Capture the cell that displays the provided text and extract its (x, y) central coordinate. 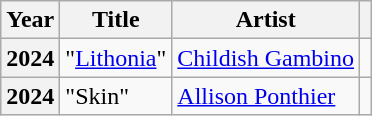
Title (116, 20)
Allison Ponthier (266, 96)
Artist (266, 20)
Year (30, 20)
"Lithonia" (116, 58)
Childish Gambino (266, 58)
"Skin" (116, 96)
